Provide the [x, y] coordinate of the cell's center where the given text is located.  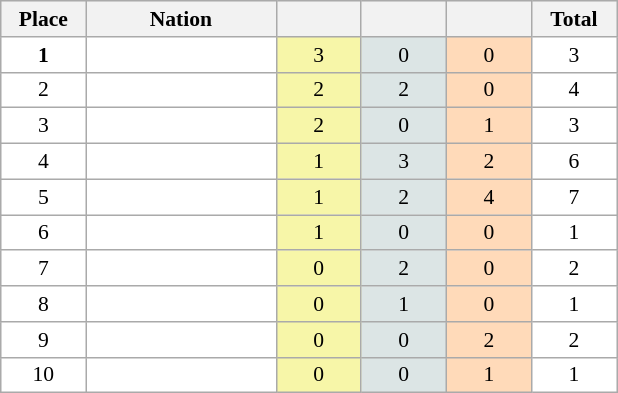
Place [44, 19]
Total [574, 19]
5 [44, 197]
8 [44, 304]
Nation [181, 19]
10 [44, 375]
9 [44, 340]
